Find where the given text appears and provide that cell's center as (x, y) coordinate. 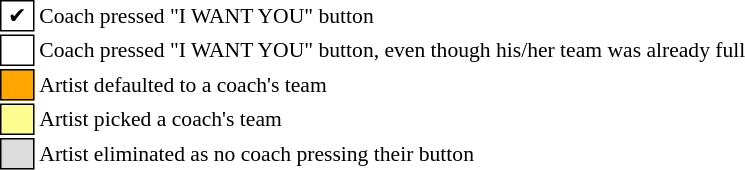
✔ (18, 16)
